Provide the [X, Y] coordinate of the cell's center where the given text is located.  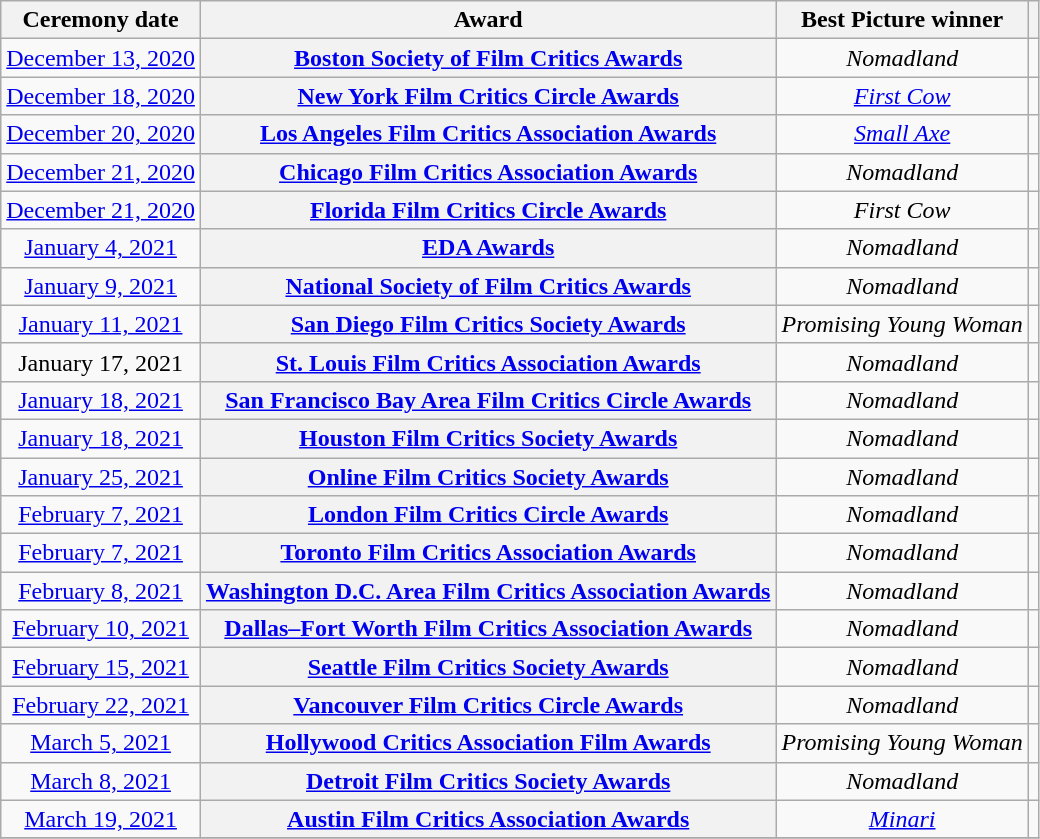
Hollywood Critics Association Film Awards [488, 743]
January 17, 2021 [101, 362]
March 19, 2021 [101, 819]
January 9, 2021 [101, 286]
San Diego Film Critics Society Awards [488, 324]
EDA Awards [488, 248]
Los Angeles Film Critics Association Awards [488, 134]
San Francisco Bay Area Film Critics Circle Awards [488, 400]
London Film Critics Circle Awards [488, 515]
January 4, 2021 [101, 248]
National Society of Film Critics Awards [488, 286]
Washington D.C. Area Film Critics Association Awards [488, 591]
Florida Film Critics Circle Awards [488, 210]
New York Film Critics Circle Awards [488, 96]
December 18, 2020 [101, 96]
Seattle Film Critics Society Awards [488, 667]
Chicago Film Critics Association Awards [488, 172]
February 15, 2021 [101, 667]
February 22, 2021 [101, 705]
January 25, 2021 [101, 477]
Best Picture winner [902, 20]
St. Louis Film Critics Association Awards [488, 362]
January 11, 2021 [101, 324]
December 13, 2020 [101, 58]
Detroit Film Critics Society Awards [488, 781]
December 20, 2020 [101, 134]
Houston Film Critics Society Awards [488, 438]
Small Axe [902, 134]
February 10, 2021 [101, 629]
Dallas–Fort Worth Film Critics Association Awards [488, 629]
Austin Film Critics Association Awards [488, 819]
Vancouver Film Critics Circle Awards [488, 705]
Online Film Critics Society Awards [488, 477]
Toronto Film Critics Association Awards [488, 553]
March 5, 2021 [101, 743]
Boston Society of Film Critics Awards [488, 58]
Ceremony date [101, 20]
March 8, 2021 [101, 781]
Award [488, 20]
Minari [902, 819]
February 8, 2021 [101, 591]
